Identify which cell holds the provided text, then report its (X, Y) central coordinate. 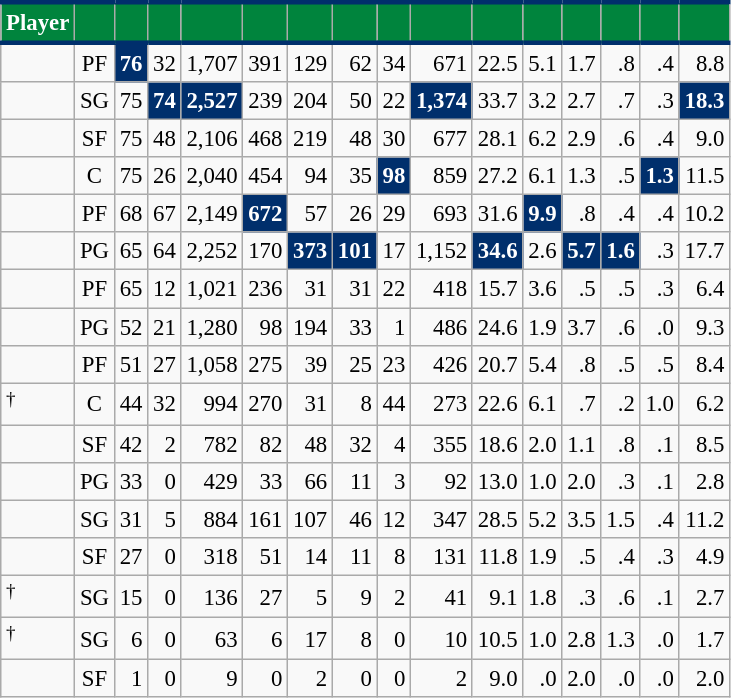
5.4 (542, 364)
2,149 (212, 214)
64 (164, 251)
426 (442, 364)
1.8 (542, 596)
30 (394, 139)
82 (266, 444)
454 (266, 176)
3 (394, 482)
429 (212, 482)
10.5 (497, 639)
391 (266, 62)
1.6 (620, 251)
2,527 (212, 101)
418 (442, 289)
63 (212, 639)
2,106 (212, 139)
21 (164, 327)
194 (310, 327)
672 (266, 214)
204 (310, 101)
57 (310, 214)
131 (442, 557)
9.9 (542, 214)
66 (310, 482)
67 (164, 214)
33.7 (497, 101)
693 (442, 214)
355 (442, 444)
4.9 (704, 557)
34.6 (497, 251)
1,021 (212, 289)
347 (442, 519)
884 (212, 519)
318 (212, 557)
219 (310, 139)
859 (442, 176)
18.6 (497, 444)
.2 (620, 404)
68 (130, 214)
3.6 (542, 289)
8.8 (704, 62)
5.2 (542, 519)
74 (164, 101)
20.7 (497, 364)
50 (354, 101)
42 (130, 444)
11.2 (704, 519)
15.7 (497, 289)
27.2 (497, 176)
18.3 (704, 101)
31.6 (497, 214)
275 (266, 364)
13.0 (497, 482)
5.1 (542, 62)
28.5 (497, 519)
46 (354, 519)
52 (130, 327)
236 (266, 289)
1.5 (620, 519)
34 (394, 62)
107 (310, 519)
6.4 (704, 289)
1,152 (442, 251)
14 (310, 557)
3.2 (542, 101)
468 (266, 139)
94 (310, 176)
22.5 (497, 62)
170 (266, 251)
35 (354, 176)
1,707 (212, 62)
129 (310, 62)
92 (442, 482)
15 (130, 596)
10 (442, 639)
10.2 (704, 214)
4 (394, 444)
677 (442, 139)
1,374 (442, 101)
3.5 (582, 519)
273 (442, 404)
22.6 (497, 404)
11.8 (497, 557)
39 (310, 364)
76 (130, 62)
2.9 (582, 139)
161 (266, 519)
25 (354, 364)
23 (394, 364)
5.7 (582, 251)
8.5 (704, 444)
486 (442, 327)
Player (38, 22)
994 (212, 404)
41 (442, 596)
1,058 (212, 364)
2,040 (212, 176)
8.4 (704, 364)
2,252 (212, 251)
29 (394, 214)
62 (354, 62)
782 (212, 444)
1,280 (212, 327)
136 (212, 596)
1.1 (582, 444)
671 (442, 62)
270 (266, 404)
3.7 (582, 327)
24.6 (497, 327)
101 (354, 251)
373 (310, 251)
11.5 (704, 176)
28.1 (497, 139)
239 (266, 101)
9.3 (704, 327)
2.6 (542, 251)
9.1 (497, 596)
17.7 (704, 251)
